Extract the [X, Y] coordinate from the center of the cell holding the provided text.  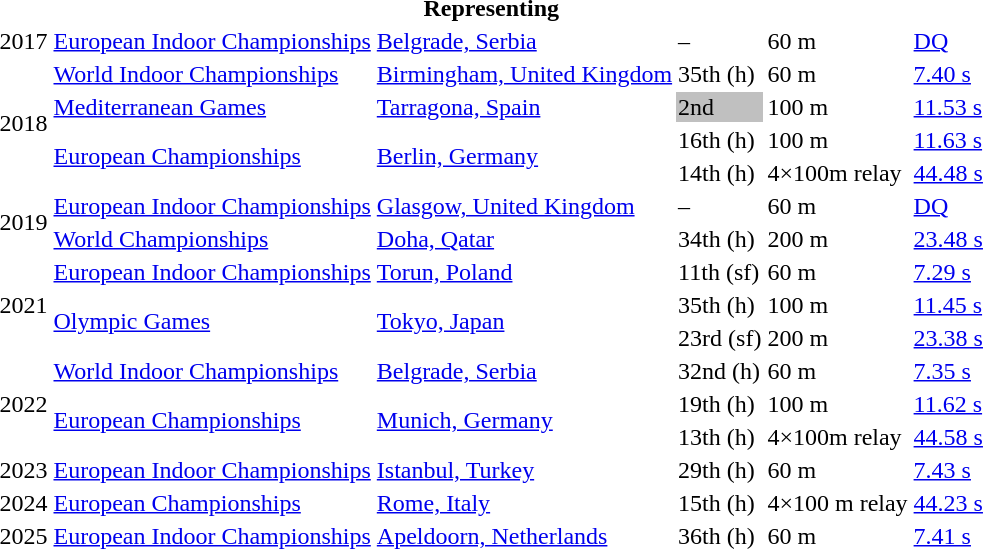
Mediterranean Games [212, 107]
Istanbul, Turkey [524, 470]
29th (h) [720, 470]
14th (h) [720, 173]
Olympic Games [212, 322]
Birmingham, United Kingdom [524, 74]
19th (h) [720, 404]
Tarragona, Spain [524, 107]
13th (h) [720, 437]
32nd (h) [720, 371]
16th (h) [720, 140]
Berlin, Germany [524, 156]
Torun, Poland [524, 272]
34th (h) [720, 239]
4×100 m relay [838, 503]
15th (h) [720, 503]
Rome, Italy [524, 503]
Tokyo, Japan [524, 322]
Glasgow, United Kingdom [524, 206]
Munich, Germany [524, 420]
Doha, Qatar [524, 239]
World Championships [212, 239]
11th (sf) [720, 272]
23rd (sf) [720, 338]
2nd [720, 107]
